From the cell containing the given text, extract its center point as [X, Y] coordinate. 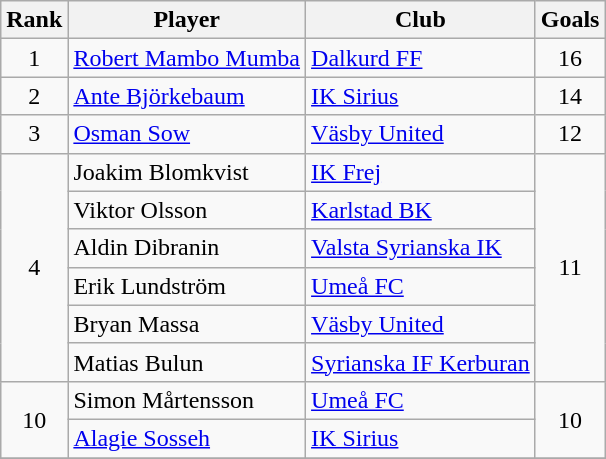
Alagie Sosseh [187, 438]
3 [34, 134]
Erik Lundström [187, 286]
12 [570, 134]
Robert Mambo Mumba [187, 58]
14 [570, 96]
Karlstad BK [421, 210]
Goals [570, 20]
Syrianska IF Kerburan [421, 362]
1 [34, 58]
Valsta Syrianska IK [421, 248]
Joakim Blomkvist [187, 172]
4 [34, 267]
11 [570, 267]
Viktor Olsson [187, 210]
Club [421, 20]
Bryan Massa [187, 324]
Aldin Dibranin [187, 248]
Rank [34, 20]
Player [187, 20]
Osman Sow [187, 134]
Matias Bulun [187, 362]
2 [34, 96]
IK Frej [421, 172]
Simon Mårtensson [187, 400]
Ante Björkebaum [187, 96]
16 [570, 58]
Dalkurd FF [421, 58]
